Determine the (X, Y) coordinate at the center of the cell enclosing the given text.  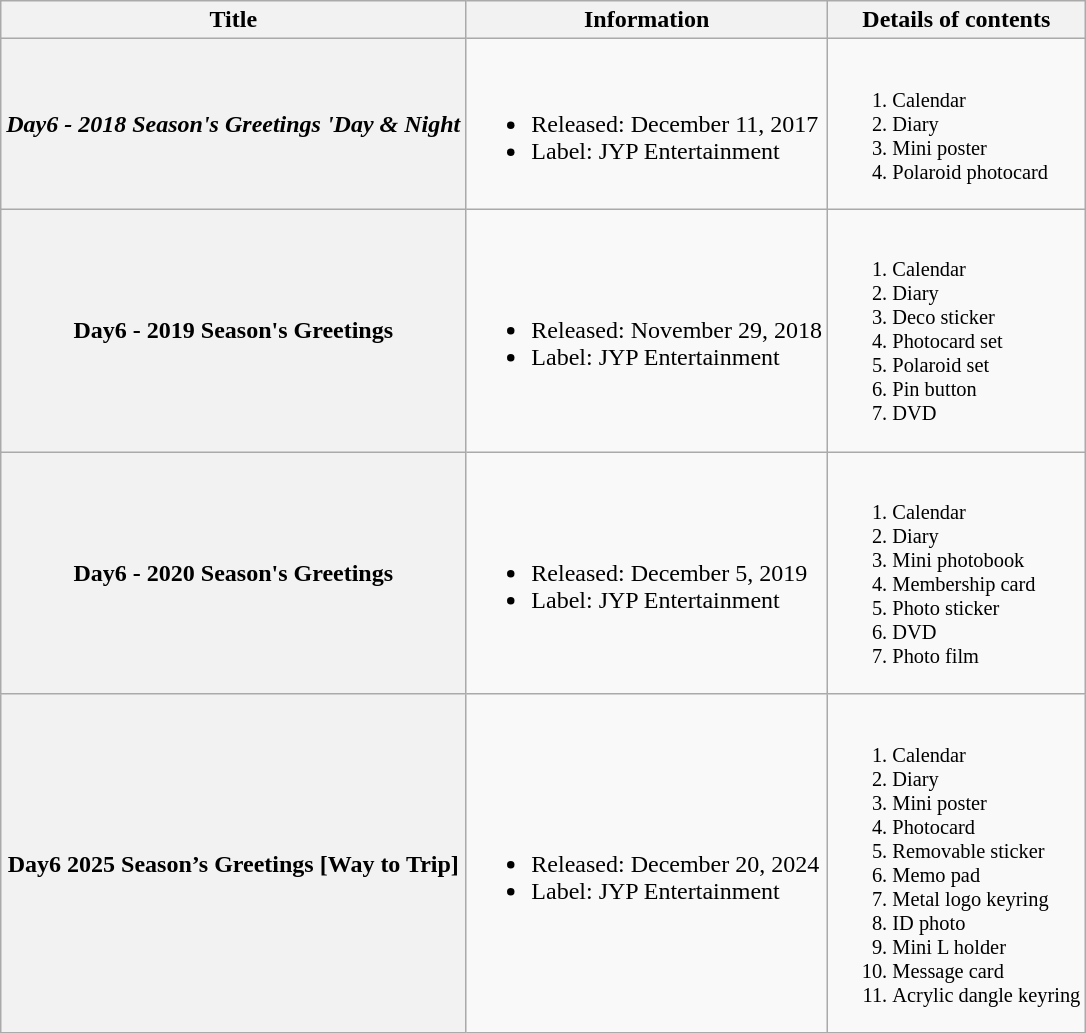
Title (234, 20)
Released: November 29, 2018Label: JYP Entertainment (647, 330)
Information (647, 20)
Day6 - 2018 Season's Greetings 'Day & Night (234, 124)
Day6 - 2020 Season's Greetings (234, 573)
Day6 - 2019 Season's Greetings (234, 330)
Released: December 20, 2024Label: JYP Entertainment (647, 863)
Released: December 11, 2017Label: JYP Entertainment (647, 124)
Details of contents (956, 20)
CalendarDiaryMini posterPhotocardRemovable stickerMemo padMetal logo keyringID photoMini L holderMessage cardAcrylic dangle keyring (956, 863)
CalendarDiaryMini photobookMembership cardPhoto stickerDVDPhoto film (956, 573)
CalendarDiaryDeco stickerPhotocard setPolaroid setPin buttonDVD (956, 330)
Released: December 5, 2019Label: JYP Entertainment (647, 573)
CalendarDiaryMini posterPolaroid photocard (956, 124)
Day6 2025 Season’s Greetings [Way to Trip] (234, 863)
